Provide the (x, y) coordinate of the cell's center where the given text is located.  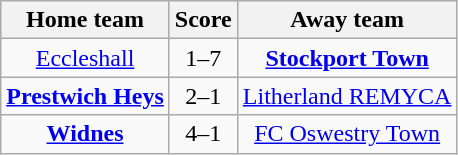
Score (203, 20)
Prestwich Heys (86, 96)
Stockport Town (347, 58)
4–1 (203, 134)
Eccleshall (86, 58)
FC Oswestry Town (347, 134)
Away team (347, 20)
Litherland REMYCA (347, 96)
2–1 (203, 96)
Home team (86, 20)
1–7 (203, 58)
Widnes (86, 134)
